Return (X, Y) of the center of cell containing provided text 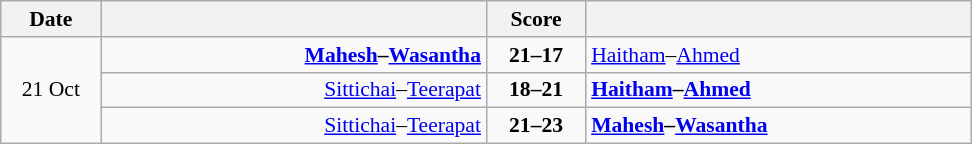
18–21 (536, 90)
21 Oct (51, 90)
Date (51, 19)
Score (536, 19)
21–23 (536, 126)
21–17 (536, 55)
